Return the (x, y) coordinate for the center point of the cell that contains the specified text.  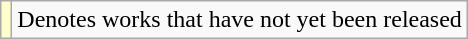
Denotes works that have not yet been released (240, 20)
